Return (X, Y) of the center of cell containing provided text 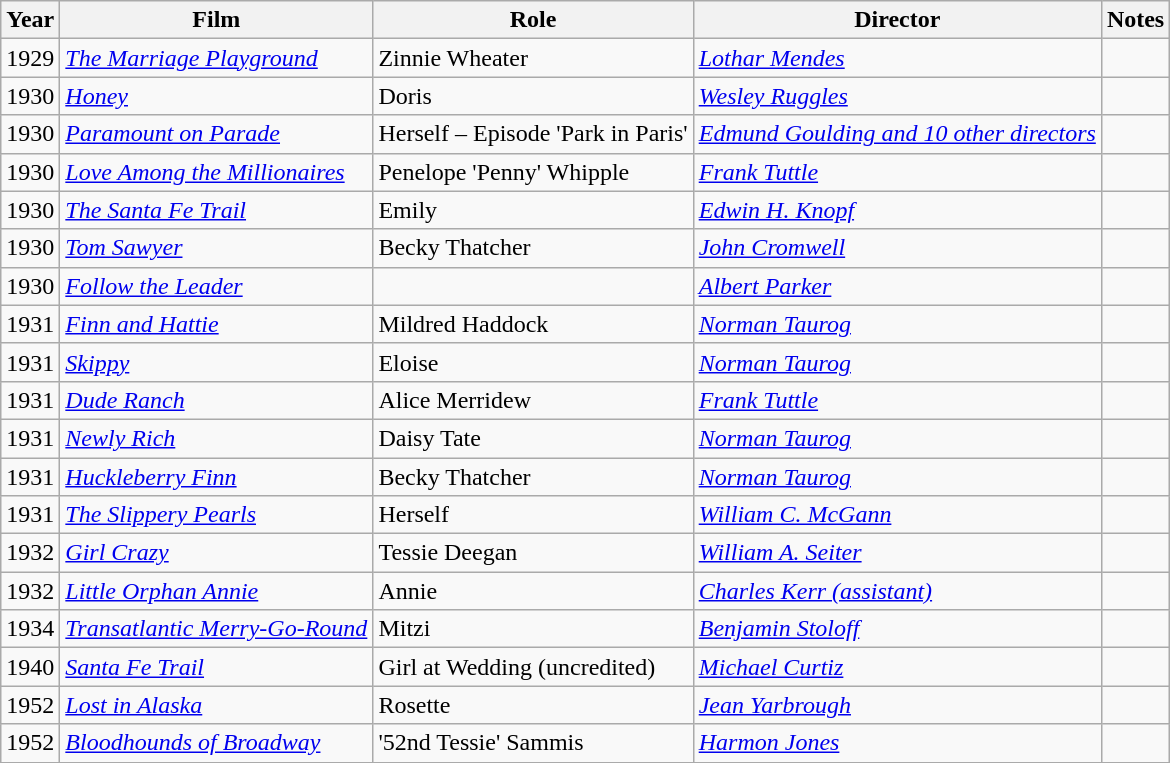
Skippy (216, 362)
Daisy Tate (533, 438)
The Marriage Playground (216, 58)
Charles Kerr (assistant) (897, 591)
Bloodhounds of Broadway (216, 743)
Michael Curtiz (897, 667)
Finn and Hattie (216, 324)
William C. McGann (897, 515)
Albert Parker (897, 286)
Emily (533, 210)
Edmund Goulding and 10 other directors (897, 134)
William A. Seiter (897, 553)
1940 (30, 667)
Follow the Leader (216, 286)
Honey (216, 96)
Newly Rich (216, 438)
Jean Yarbrough (897, 705)
Love Among the Millionaires (216, 172)
Alice Merridew (533, 400)
Director (897, 20)
Herself (533, 515)
Doris (533, 96)
Eloise (533, 362)
Transatlantic Merry-Go-Round (216, 629)
Tessie Deegan (533, 553)
Dude Ranch (216, 400)
Mitzi (533, 629)
Lothar Mendes (897, 58)
Edwin H. Knopf (897, 210)
Herself – Episode 'Park in Paris' (533, 134)
Wesley Ruggles (897, 96)
Tom Sawyer (216, 248)
Harmon Jones (897, 743)
Little Orphan Annie (216, 591)
Notes (1135, 20)
John Cromwell (897, 248)
Role (533, 20)
Santa Fe Trail (216, 667)
Annie (533, 591)
Rosette (533, 705)
Girl at Wedding (uncredited) (533, 667)
Penelope 'Penny' Whipple (533, 172)
The Slippery Pearls (216, 515)
Lost in Alaska (216, 705)
1929 (30, 58)
Film (216, 20)
Zinnie Wheater (533, 58)
Mildred Haddock (533, 324)
Girl Crazy (216, 553)
The Santa Fe Trail (216, 210)
1934 (30, 629)
Huckleberry Finn (216, 477)
Benjamin Stoloff (897, 629)
'52nd Tessie' Sammis (533, 743)
Year (30, 20)
Paramount on Parade (216, 134)
